Search for the cell housing the specified text and yield its (X, Y) center coordinate. 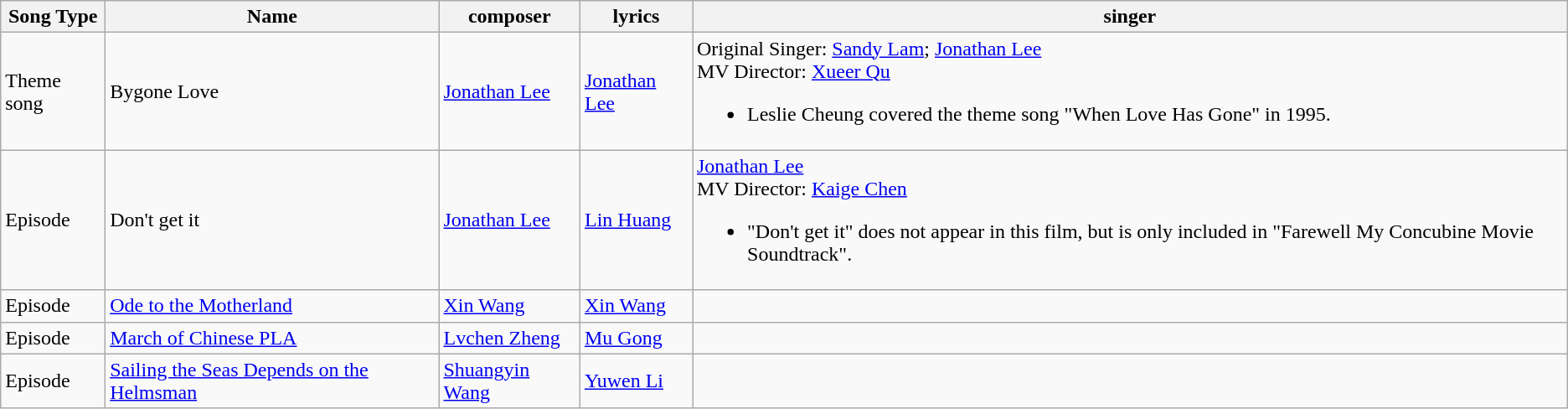
lyrics (636, 17)
Mu Gong (636, 338)
March of Chinese PLA (272, 338)
Shuangyin Wang (509, 381)
Jonathan LeeMV Director: Kaige Chen"Don't get it" does not appear in this film, but is only included in "Farewell My Concubine Movie Soundtrack". (1129, 220)
Bygone Love (272, 91)
composer (509, 17)
singer (1129, 17)
Song Type (54, 17)
Lvchen Zheng (509, 338)
Don't get it (272, 220)
Original Singer: Sandy Lam; Jonathan LeeMV Director: Xueer QuLeslie Cheung covered the theme song "When Love Has Gone" in 1995. (1129, 91)
Yuwen Li (636, 381)
Theme song (54, 91)
Sailing the Seas Depends on the Helmsman (272, 381)
Ode to the Motherland (272, 306)
Name (272, 17)
Lin Huang (636, 220)
